Output the (x, y) coordinate of the center of the cell containing the given text.  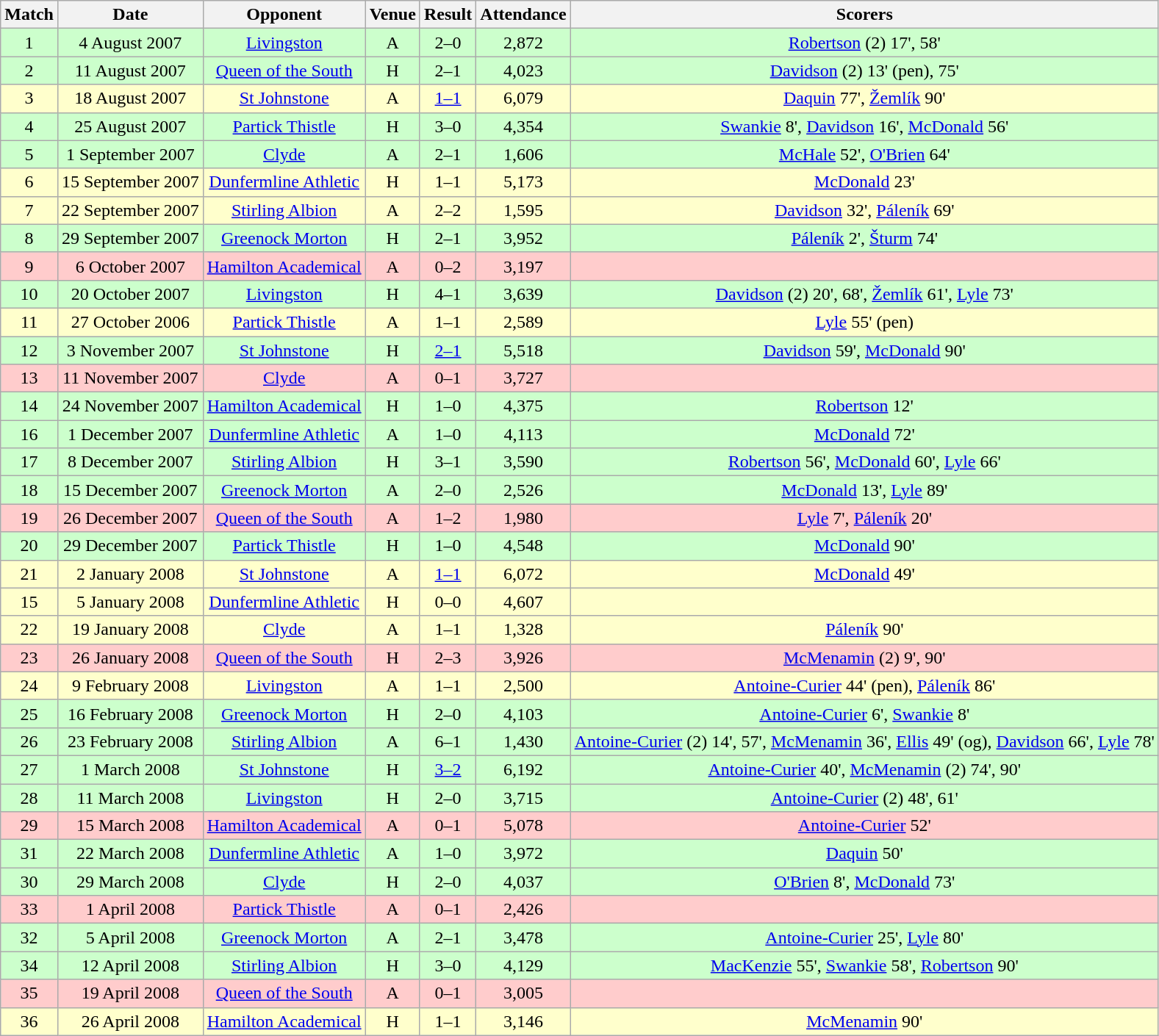
Robertson 56', McDonald 60', Lyle 66' (864, 462)
11 November 2007 (130, 378)
20 October 2007 (130, 294)
19 April 2008 (130, 993)
18 August 2007 (130, 98)
6 October 2007 (130, 266)
4,607 (523, 602)
Páleník 2', Šturm 74' (864, 238)
Antoine-Curier (2) 14', 57', McMenamin 36', Ellis 49' (og), Davidson 66', Lyle 78' (864, 741)
14 (29, 406)
12 (29, 350)
3 (29, 98)
6,072 (523, 574)
24 November 2007 (130, 406)
26 December 2007 (130, 518)
1–2 (448, 518)
35 (29, 993)
19 (29, 518)
4,129 (523, 965)
1,328 (523, 630)
16 February 2008 (130, 713)
Páleník 90' (864, 630)
29 March 2008 (130, 882)
9 February 2008 (130, 686)
3,972 (523, 854)
26 April 2008 (130, 1021)
2,872 (523, 43)
8 (29, 238)
11 August 2007 (130, 71)
9 (29, 266)
4–1 (448, 294)
36 (29, 1021)
6 (29, 182)
Davidson 32', Páleník 69' (864, 210)
3,590 (523, 462)
Davidson (2) 20', 68', Žemlík 61', Lyle 73' (864, 294)
3,146 (523, 1021)
Davidson (2) 13' (pen), 75' (864, 71)
Antoine-Curier 40', McMenamin (2) 74', 90' (864, 769)
3–1 (448, 462)
Robertson 12' (864, 406)
17 (29, 462)
Date (130, 15)
Davidson 59', McDonald 90' (864, 350)
0–2 (448, 266)
2,500 (523, 686)
22 (29, 630)
MacKenzie 55', Swankie 58', Robertson 90' (864, 965)
3,727 (523, 378)
1 April 2008 (130, 910)
15 March 2008 (130, 826)
Lyle 7', Páleník 20' (864, 518)
Antoine-Curier 52' (864, 826)
Antoine-Curier 6', Swankie 8' (864, 713)
4,103 (523, 713)
11 March 2008 (130, 797)
McDonald 49' (864, 574)
3,952 (523, 238)
Result (448, 15)
7 (29, 210)
5 (29, 154)
4,023 (523, 71)
20 (29, 546)
McDonald 13', Lyle 89' (864, 490)
Antoine-Curier 44' (pen), Páleník 86' (864, 686)
5,173 (523, 182)
2 January 2008 (130, 574)
23 February 2008 (130, 741)
5,078 (523, 826)
Robertson (2) 17', 58' (864, 43)
5 January 2008 (130, 602)
25 August 2007 (130, 126)
2,589 (523, 322)
McDonald 72' (864, 434)
31 (29, 854)
32 (29, 938)
1 (29, 43)
1,606 (523, 154)
McMenamin 90' (864, 1021)
34 (29, 965)
16 (29, 434)
18 (29, 490)
15 December 2007 (130, 490)
McDonald 23' (864, 182)
21 (29, 574)
28 (29, 797)
2–2 (448, 210)
19 January 2008 (130, 630)
Lyle 55' (pen) (864, 322)
Attendance (523, 15)
2–3 (448, 658)
Daquin 50' (864, 854)
8 December 2007 (130, 462)
3,926 (523, 658)
29 (29, 826)
4,354 (523, 126)
1 March 2008 (130, 769)
1 December 2007 (130, 434)
22 March 2008 (130, 854)
3 November 2007 (130, 350)
Swankie 8', Davidson 16', McDonald 56' (864, 126)
15 (29, 602)
33 (29, 910)
3,639 (523, 294)
6,192 (523, 769)
Antoine-Curier (2) 48', 61' (864, 797)
11 (29, 322)
3,197 (523, 266)
3,715 (523, 797)
McMenamin (2) 9', 90' (864, 658)
24 (29, 686)
3,478 (523, 938)
29 December 2007 (130, 546)
4,037 (523, 882)
5,518 (523, 350)
23 (29, 658)
1,430 (523, 741)
4 August 2007 (130, 43)
15 September 2007 (130, 182)
26 (29, 741)
6–1 (448, 741)
30 (29, 882)
12 April 2008 (130, 965)
25 (29, 713)
Venue (392, 15)
10 (29, 294)
26 January 2008 (130, 658)
22 September 2007 (130, 210)
27 (29, 769)
4,375 (523, 406)
Daquin 77', Žemlík 90' (864, 98)
6,079 (523, 98)
O'Brien 8', McDonald 73' (864, 882)
4,113 (523, 434)
Match (29, 15)
1 September 2007 (130, 154)
3,005 (523, 993)
2,526 (523, 490)
5 April 2008 (130, 938)
Scorers (864, 15)
1,980 (523, 518)
1,595 (523, 210)
2 (29, 71)
0–0 (448, 602)
Opponent (284, 15)
McDonald 90' (864, 546)
27 October 2006 (130, 322)
3–2 (448, 769)
13 (29, 378)
McHale 52', O'Brien 64' (864, 154)
Antoine-Curier 25', Lyle 80' (864, 938)
4,548 (523, 546)
29 September 2007 (130, 238)
4 (29, 126)
2,426 (523, 910)
